Search for the cell housing the specified text and yield its [x, y] center coordinate. 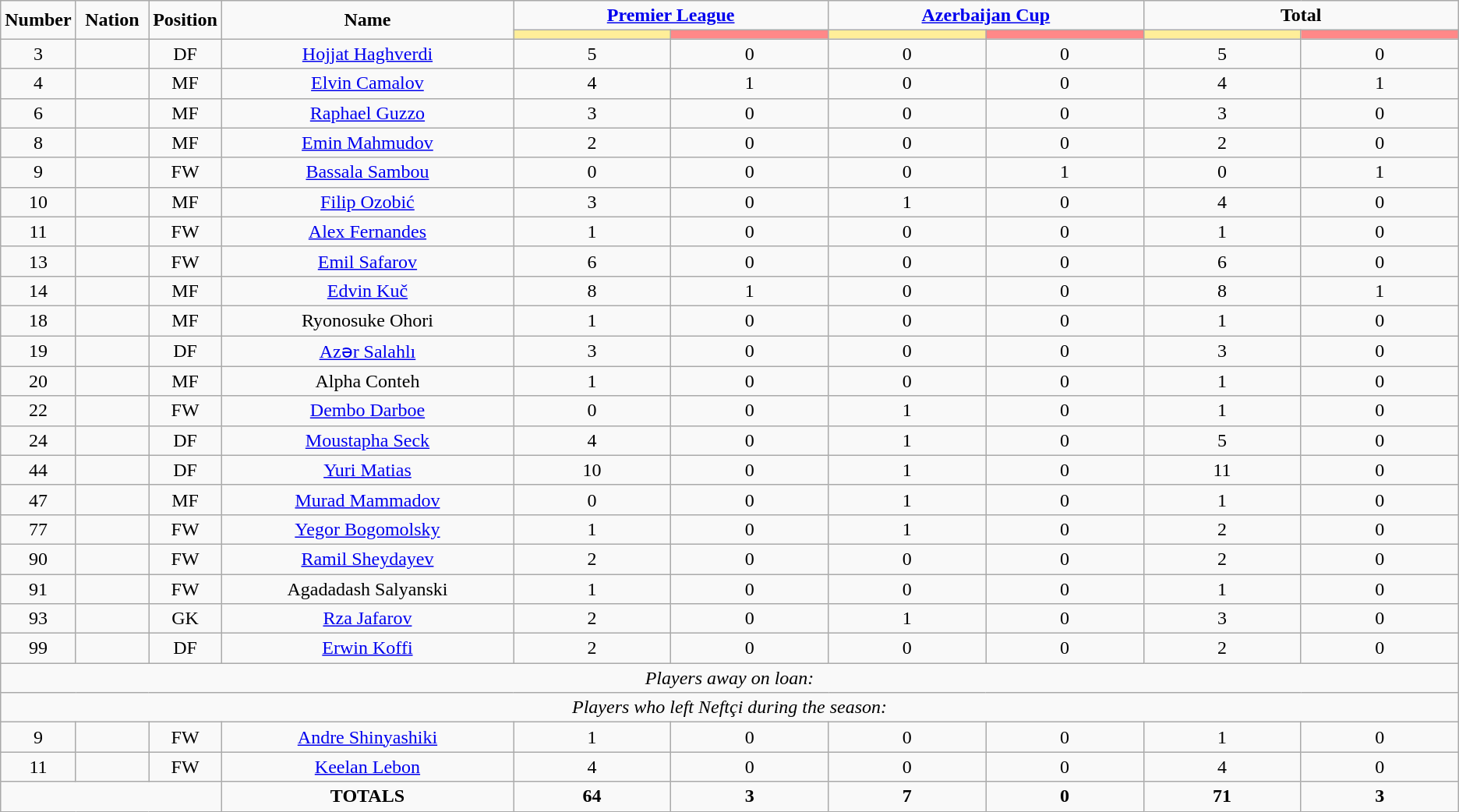
Azerbaijan Cup [986, 16]
Erwin Koffi [367, 648]
Raphael Guzzo [367, 113]
Total [1301, 16]
Emil Safarov [367, 261]
Edvin Kuč [367, 291]
Filip Ozobić [367, 202]
Position [185, 20]
Yuri Matias [367, 470]
90 [38, 559]
Dembo Darboe [367, 411]
Elvin Camalov [367, 83]
93 [38, 619]
Players away on loan: [729, 678]
20 [38, 381]
Andre Shinyashiki [367, 737]
Keelan Lebon [367, 767]
Number [38, 20]
Bassala Sambou [367, 172]
14 [38, 291]
Emin Mahmudov [367, 143]
22 [38, 411]
99 [38, 648]
Name [367, 20]
Ryonosuke Ohori [367, 320]
77 [38, 529]
Yegor Bogomolsky [367, 529]
Nation [112, 20]
7 [907, 796]
91 [38, 588]
Rza Jafarov [367, 619]
24 [38, 440]
Murad Mammadov [367, 500]
GK [185, 619]
Moustapha Seck [367, 440]
13 [38, 261]
47 [38, 500]
71 [1222, 796]
18 [38, 320]
Hojjat Haghverdi [367, 54]
Alpha Conteh [367, 381]
Players who left Neftçi during the season: [729, 708]
TOTALS [367, 796]
Ramil Sheydayev [367, 559]
44 [38, 470]
64 [592, 796]
Agadadash Salyanski [367, 588]
Premier League [670, 16]
19 [38, 351]
Azər Salahlı [367, 351]
Alex Fernandes [367, 231]
